Provide the [X, Y] coordinate of the cell's center where the given text is located.  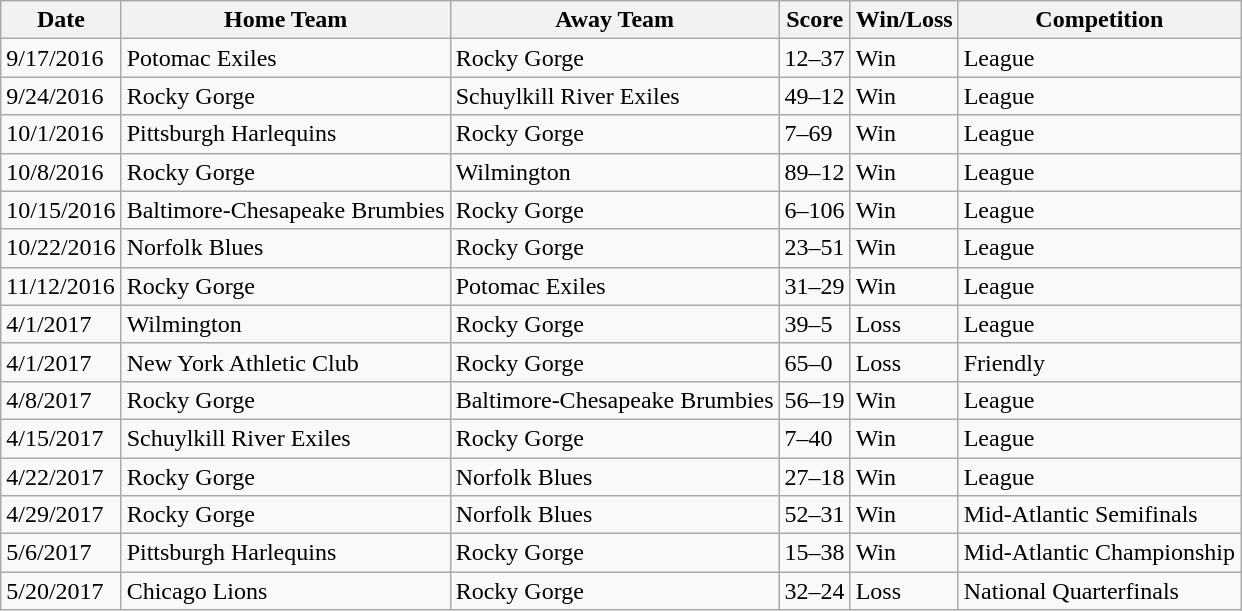
12–37 [814, 58]
7–69 [814, 134]
52–31 [814, 515]
6–106 [814, 210]
National Quarterfinals [1099, 591]
4/29/2017 [61, 515]
Date [61, 20]
Mid-Atlantic Championship [1099, 553]
10/1/2016 [61, 134]
65–0 [814, 362]
56–19 [814, 400]
31–29 [814, 286]
New York Athletic Club [286, 362]
39–5 [814, 324]
Score [814, 20]
4/8/2017 [61, 400]
Chicago Lions [286, 591]
9/17/2016 [61, 58]
4/15/2017 [61, 438]
15–38 [814, 553]
Friendly [1099, 362]
10/22/2016 [61, 248]
27–18 [814, 477]
5/20/2017 [61, 591]
10/15/2016 [61, 210]
5/6/2017 [61, 553]
Win/Loss [904, 20]
Away Team [614, 20]
89–12 [814, 172]
49–12 [814, 96]
Home Team [286, 20]
7–40 [814, 438]
23–51 [814, 248]
9/24/2016 [61, 96]
Mid-Atlantic Semifinals [1099, 515]
10/8/2016 [61, 172]
4/22/2017 [61, 477]
32–24 [814, 591]
11/12/2016 [61, 286]
Competition [1099, 20]
